Detect which cell encompasses the target text, then output its [x, y] center coordinate. 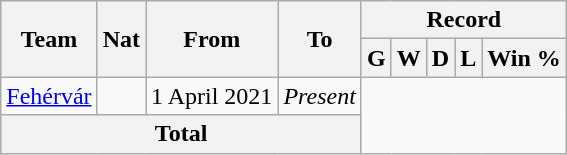
Record [464, 20]
1 April 2021 [212, 96]
D [440, 58]
Present [320, 96]
To [320, 39]
Fehérvár [49, 96]
G [376, 58]
From [212, 39]
Total [182, 134]
L [468, 58]
Nat [121, 39]
Team [49, 39]
W [408, 58]
Win % [524, 58]
